Return (X, Y) of the center of cell containing provided text 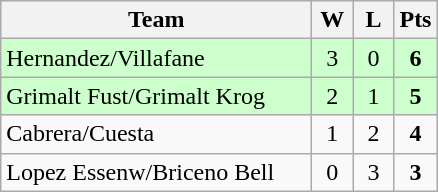
L (374, 20)
Pts (416, 20)
Team (156, 20)
W (332, 20)
Hernandez/Villafane (156, 58)
5 (416, 96)
Lopez Essenw/Briceno Bell (156, 172)
6 (416, 58)
4 (416, 134)
Grimalt Fust/Grimalt Krog (156, 96)
Cabrera/Cuesta (156, 134)
